Pinpoint the cell where the given text exists, returning its (X, Y) midpoint coordinate. 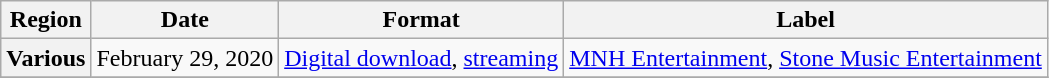
Digital download, streaming (422, 58)
Various (46, 58)
Region (46, 20)
Format (422, 20)
Label (806, 20)
Date (185, 20)
MNH Entertainment, Stone Music Entertainment (806, 58)
February 29, 2020 (185, 58)
